Determine the (x, y) coordinate at the center of the cell enclosing the given text.  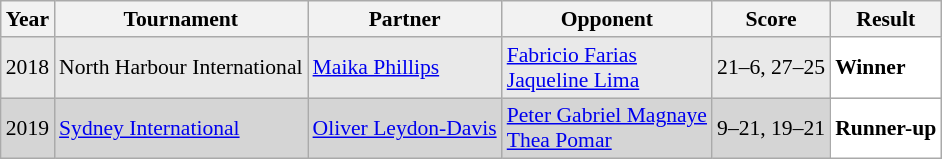
Score (771, 19)
Oliver Leydon-Davis (405, 128)
2018 (28, 68)
Peter Gabriel Magnaye Thea Pomar (607, 128)
Runner-up (886, 128)
Winner (886, 68)
2019 (28, 128)
Maika Phillips (405, 68)
21–6, 27–25 (771, 68)
Partner (405, 19)
Tournament (181, 19)
North Harbour International (181, 68)
Fabricio Farias Jaqueline Lima (607, 68)
9–21, 19–21 (771, 128)
Opponent (607, 19)
Sydney International (181, 128)
Year (28, 19)
Result (886, 19)
